Extract the (X, Y) coordinate from the center of the cell holding the provided text.  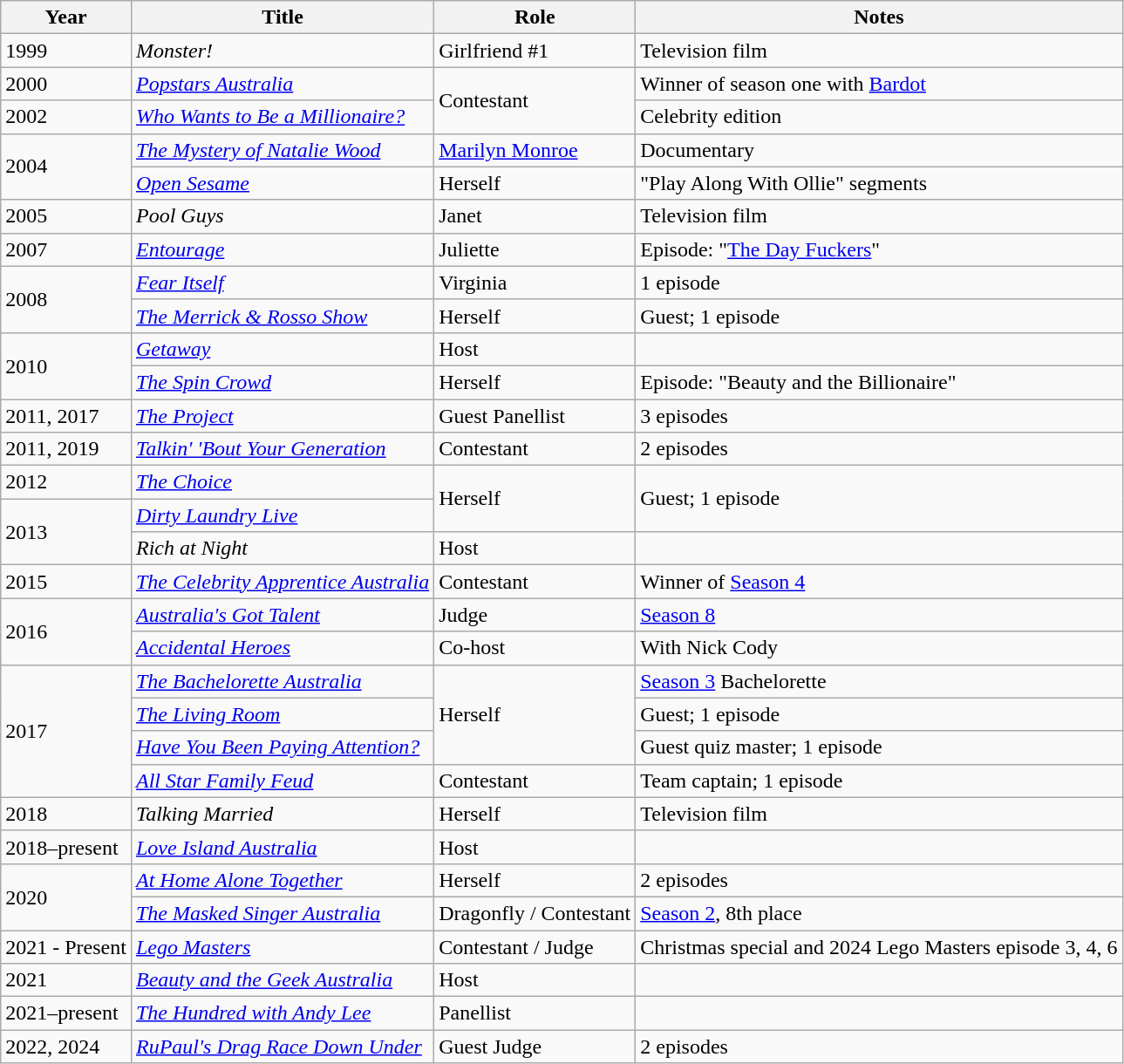
Season 2, 8th place (879, 913)
2008 (66, 299)
Entourage (283, 249)
The Merrick & Rosso Show (283, 316)
The Mystery of Natalie Wood (283, 150)
2000 (66, 84)
2012 (66, 482)
Winner of season one with Bardot (879, 84)
The Spin Crowd (283, 382)
Open Sesame (283, 183)
Fear Itself (283, 283)
All Star Family Feud (283, 781)
Guest Panellist (535, 416)
The Choice (283, 482)
2021 (66, 980)
The Hundred with Andy Lee (283, 1013)
With Nick Cody (879, 648)
2002 (66, 117)
Pool Guys (283, 216)
Co-host (535, 648)
2018 (66, 814)
Guest quiz master; 1 episode (879, 747)
Dragonfly / Contestant (535, 913)
Rich at Night (283, 549)
The Bachelorette Australia (283, 681)
The Celebrity Apprentice Australia (283, 582)
Judge (535, 615)
2005 (66, 216)
Juliette (535, 249)
Lego Masters (283, 946)
Australia's Got Talent (283, 615)
2021–present (66, 1013)
"Play Along With Ollie" segments (879, 183)
Season 3 Bachelorette (879, 681)
Talking Married (283, 814)
Christmas special and 2024 Lego Masters episode 3, 4, 6 (879, 946)
Marilyn Monroe (535, 150)
Girlfriend #1 (535, 51)
1 episode (879, 283)
Season 8 (879, 615)
RuPaul's Drag Race Down Under (283, 1047)
Episode: "Beauty and the Billionaire" (879, 382)
2017 (66, 731)
Love Island Australia (283, 847)
Dirty Laundry Live (283, 515)
Team captain; 1 episode (879, 781)
Year (66, 17)
At Home Alone Together (283, 880)
Monster! (283, 51)
Panellist (535, 1013)
2015 (66, 582)
Title (283, 17)
2011, 2017 (66, 416)
The Masked Singer Australia (283, 913)
Role (535, 17)
Popstars Australia (283, 84)
2022, 2024 (66, 1047)
2020 (66, 897)
2016 (66, 631)
Beauty and the Geek Australia (283, 980)
Documentary (879, 150)
2010 (66, 365)
The Project (283, 416)
Accidental Heroes (283, 648)
2007 (66, 249)
Janet (535, 216)
Who Wants to Be a Millionaire? (283, 117)
The Living Room (283, 714)
Episode: "The Day Fuckers" (879, 249)
2004 (66, 167)
Virginia (535, 283)
Guest Judge (535, 1047)
Contestant / Judge (535, 946)
Talkin' 'Bout Your Generation (283, 449)
Celebrity edition (879, 117)
1999 (66, 51)
3 episodes (879, 416)
2011, 2019 (66, 449)
Have You Been Paying Attention? (283, 747)
Getaway (283, 349)
2018–present (66, 847)
Notes (879, 17)
2013 (66, 532)
Winner of Season 4 (879, 582)
2021 - Present (66, 946)
